Search for the cell housing the specified text and yield its (X, Y) center coordinate. 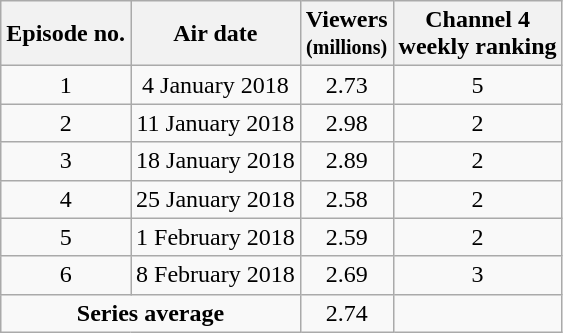
2.98 (346, 123)
Viewers(millions) (346, 34)
2.58 (346, 199)
4 January 2018 (216, 85)
2.89 (346, 161)
11 January 2018 (216, 123)
25 January 2018 (216, 199)
Channel 4weekly ranking (478, 34)
Air date (216, 34)
2.74 (346, 313)
Episode no. (66, 34)
4 (66, 199)
2.59 (346, 237)
Series average (150, 313)
8 February 2018 (216, 275)
18 January 2018 (216, 161)
6 (66, 275)
2.73 (346, 85)
1 February 2018 (216, 237)
1 (66, 85)
2.69 (346, 275)
